Find where the given text appears and provide that cell's center as (X, Y) coordinate. 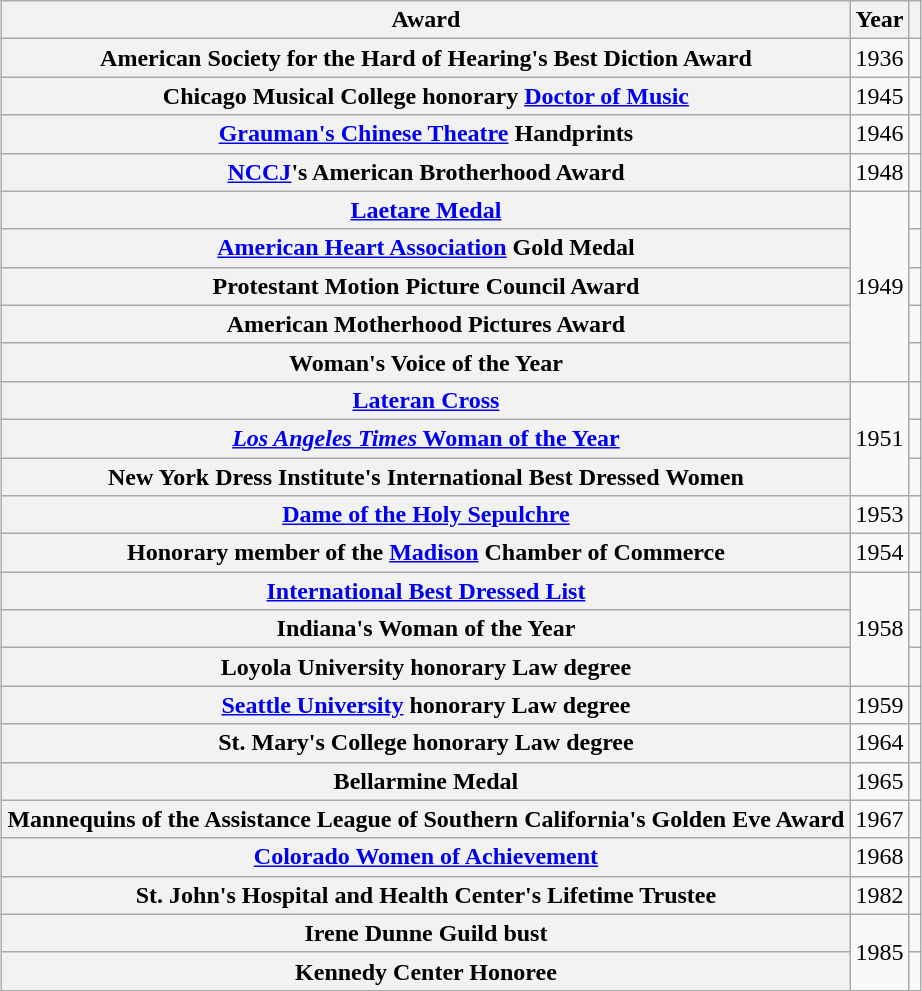
Honorary member of the Madison Chamber of Commerce (426, 553)
Woman's Voice of the Year (426, 362)
St. Mary's College honorary Law degree (426, 743)
Protestant Motion Picture Council Award (426, 286)
Los Angeles Times Woman of the Year (426, 438)
St. John's Hospital and Health Center's Lifetime Trustee (426, 895)
1958 (880, 629)
1967 (880, 819)
1951 (880, 438)
1936 (880, 58)
American Society for the Hard of Hearing's Best Diction Award (426, 58)
Award (426, 20)
Mannequins of the Assistance League of Southern California's Golden Eve Award (426, 819)
Colorado Women of Achievement (426, 857)
1945 (880, 96)
NCCJ's American Brotherhood Award (426, 172)
1949 (880, 286)
International Best Dressed List (426, 591)
Loyola University honorary Law degree (426, 667)
Lateran Cross (426, 400)
1982 (880, 895)
American Motherhood Pictures Award (426, 324)
Grauman's Chinese Theatre Handprints (426, 134)
1946 (880, 134)
Laetare Medal (426, 210)
1954 (880, 553)
1959 (880, 705)
1948 (880, 172)
1985 (880, 952)
Dame of the Holy Sepulchre (426, 515)
Kennedy Center Honoree (426, 971)
Year (880, 20)
Bellarmine Medal (426, 781)
1965 (880, 781)
1968 (880, 857)
American Heart Association Gold Medal (426, 248)
1953 (880, 515)
Indiana's Woman of the Year (426, 629)
New York Dress Institute's International Best Dressed Women (426, 477)
Seattle University honorary Law degree (426, 705)
Irene Dunne Guild bust (426, 933)
Chicago Musical College honorary Doctor of Music (426, 96)
1964 (880, 743)
